Search for the cell housing the specified text and yield its (X, Y) center coordinate. 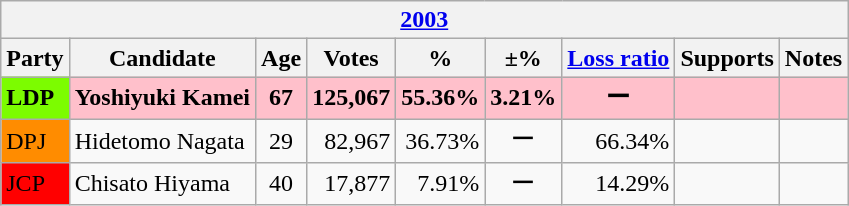
29 (282, 140)
Candidate (162, 58)
55.36% (440, 98)
DPJ (35, 140)
17,877 (352, 184)
125,067 (352, 98)
Chisato Hiyama (162, 184)
Votes (352, 58)
7.91% (440, 184)
LDP (35, 98)
Notes (813, 58)
66.34% (618, 140)
Yoshiyuki Kamei (162, 98)
% (440, 58)
±% (524, 58)
67 (282, 98)
Party (35, 58)
Supports (727, 58)
40 (282, 184)
Hidetomo Nagata (162, 140)
14.29% (618, 184)
82,967 (352, 140)
JCP (35, 184)
36.73% (440, 140)
2003 (424, 20)
Age (282, 58)
3.21% (524, 98)
Loss ratio (618, 58)
